Capture the cell that displays the provided text and extract its (X, Y) central coordinate. 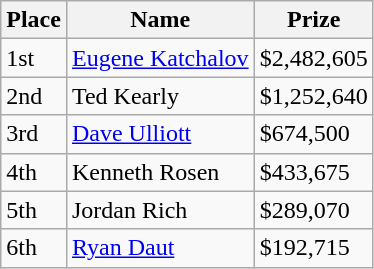
6th (34, 248)
Jordan Rich (160, 210)
Dave Ulliott (160, 134)
$674,500 (314, 134)
Ted Kearly (160, 96)
Prize (314, 20)
$433,675 (314, 172)
4th (34, 172)
Ryan Daut (160, 248)
2nd (34, 96)
$2,482,605 (314, 58)
1st (34, 58)
$192,715 (314, 248)
Place (34, 20)
Eugene Katchalov (160, 58)
Name (160, 20)
Kenneth Rosen (160, 172)
3rd (34, 134)
$289,070 (314, 210)
$1,252,640 (314, 96)
5th (34, 210)
